Return the [x, y] coordinate for the center point of the cell that contains the specified text.  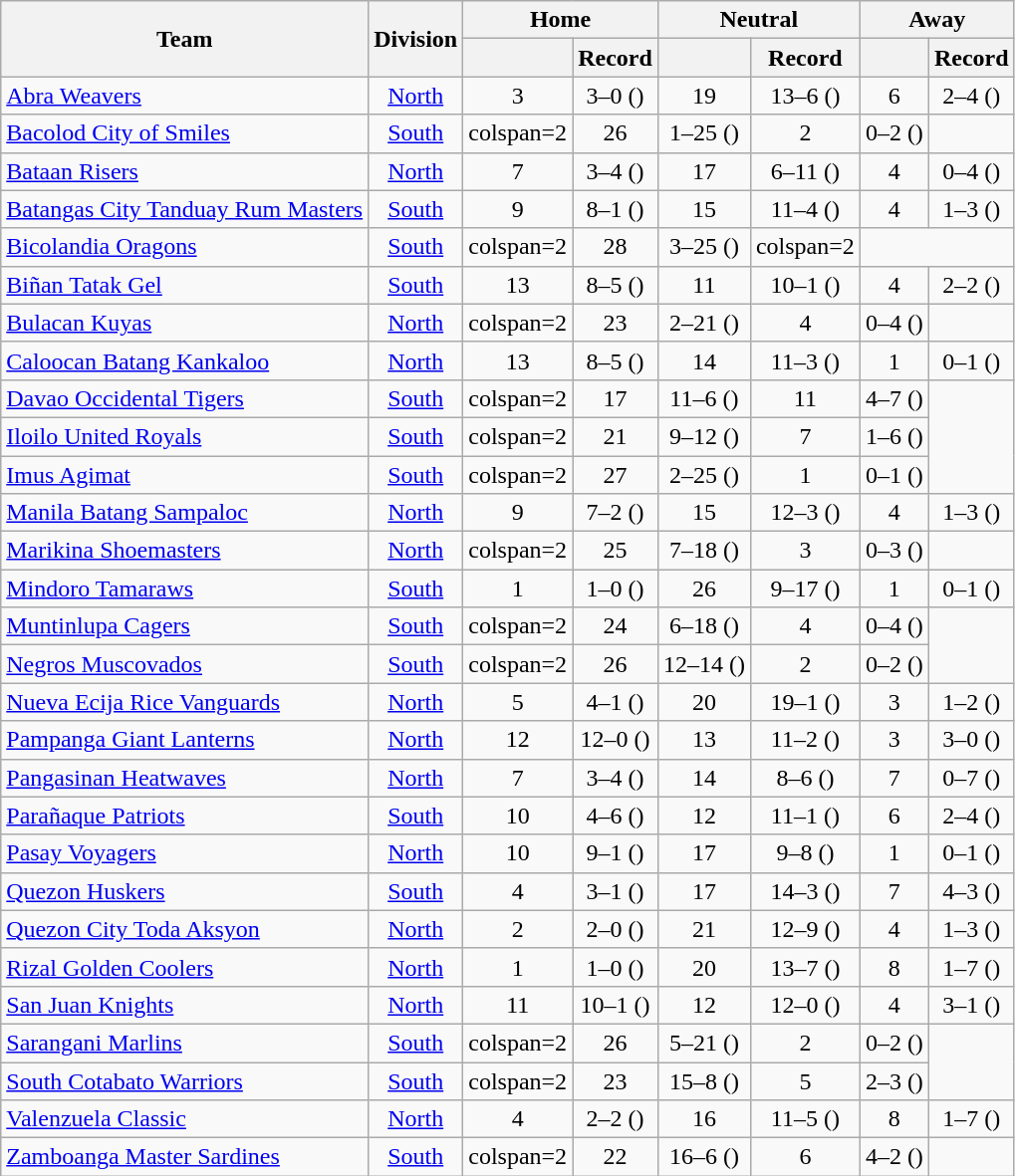
South Cotabato Warriors [185, 1080]
4–2 () [894, 1157]
9–8 () [805, 853]
Home [561, 20]
1–25 () [703, 133]
5–21 () [703, 1043]
11–5 () [805, 1119]
Neutral [759, 20]
4–1 () [616, 702]
9–12 () [703, 436]
Davao Occidental Tigers [185, 398]
4–7 () [894, 398]
12–14 () [703, 664]
Quezon Huskers [185, 891]
1–6 () [894, 436]
Negros Muscovados [185, 664]
11–6 () [703, 398]
7–2 () [616, 513]
25 [616, 551]
11–2 () [805, 740]
0–7 () [971, 778]
8–1 () [616, 209]
Nueva Ecija Rice Vanguards [185, 702]
13–7 () [805, 967]
19 [703, 96]
Manila Batang Sampaloc [185, 513]
Pasay Voyagers [185, 853]
Muntinlupa Cagers [185, 626]
7–18 () [703, 551]
16 [703, 1119]
Marikina Shoemasters [185, 551]
14–3 () [805, 891]
2–3 () [894, 1080]
Biñan Tatak Gel [185, 285]
Caloocan Batang Kankaloo [185, 360]
4–6 () [616, 816]
11–3 () [805, 360]
8–6 () [805, 778]
12–9 () [805, 929]
Mindoro Tamaraws [185, 588]
2–0 () [616, 929]
Abra Weavers [185, 96]
3–25 () [703, 247]
Bataan Risers [185, 171]
Bicolandia Oragons [185, 247]
Pampanga Giant Lanterns [185, 740]
Zamboanga Master Sardines [185, 1157]
Batangas City Tanduay Rum Masters [185, 209]
28 [616, 247]
9–1 () [616, 853]
11–1 () [805, 816]
Bulacan Kuyas [185, 323]
12–3 () [805, 513]
Division [416, 39]
16–6 () [703, 1157]
Quezon City Toda Aksyon [185, 929]
San Juan Knights [185, 1005]
Valenzuela Classic [185, 1119]
4–3 () [971, 891]
9–17 () [805, 588]
0–3 () [894, 551]
6–18 () [703, 626]
24 [616, 626]
6–11 () [805, 171]
Pangasinan Heatwaves [185, 778]
27 [616, 475]
Away [936, 20]
Imus Agimat [185, 475]
11–4 () [805, 209]
19–1 () [805, 702]
Sarangani Marlins [185, 1043]
2–21 () [703, 323]
Bacolod City of Smiles [185, 133]
22 [616, 1157]
Iloilo United Royals [185, 436]
Team [185, 39]
2–25 () [703, 475]
Parañaque Patriots [185, 816]
15–8 () [703, 1080]
13–6 () [805, 96]
1–2 () [971, 702]
Rizal Golden Coolers [185, 967]
